Return the (X, Y) coordinate for the center point of the cell that contains the specified text.  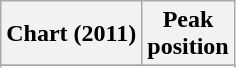
Peakposition (188, 34)
Chart (2011) (72, 34)
